Locate the cell with the specified text and output its (X, Y) center coordinate. 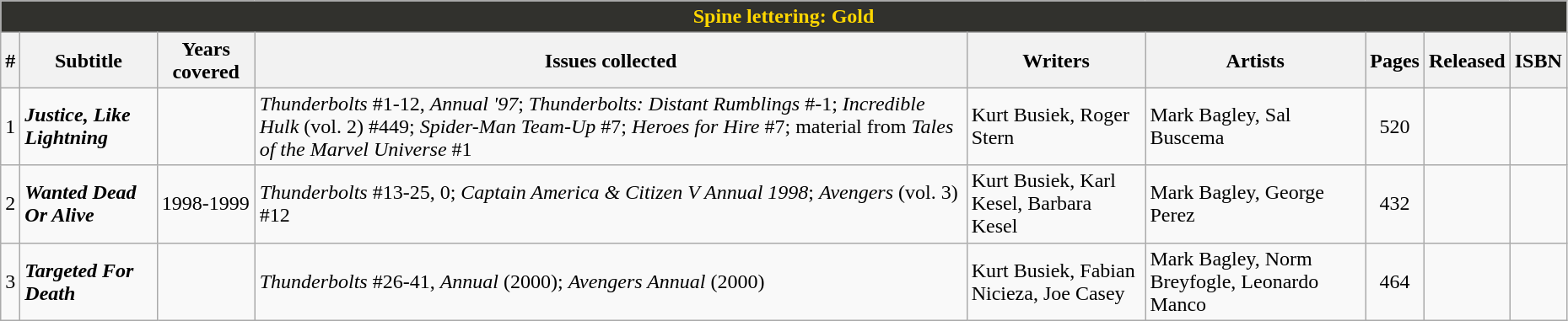
1998-1999 (206, 204)
# (10, 61)
432 (1395, 204)
Mark Bagley, George Perez (1255, 204)
Pages (1395, 61)
Artists (1255, 61)
Mark Bagley, Norm Breyfogle, Leonardo Manco (1255, 281)
Spine lettering: Gold (784, 17)
Kurt Busiek, Roger Stern (1056, 126)
Targeted For Death (89, 281)
Years covered (206, 61)
Thunderbolts #26-41, Annual (2000); Avengers Annual (2000) (611, 281)
Justice, Like Lightning (89, 126)
Wanted Dead Or Alive (89, 204)
Mark Bagley, Sal Buscema (1255, 126)
ISBN (1538, 61)
Writers (1056, 61)
Thunderbolts #13-25, 0; Captain America & Citizen V Annual 1998; Avengers (vol. 3) #12 (611, 204)
520 (1395, 126)
2 (10, 204)
464 (1395, 281)
3 (10, 281)
Released (1467, 61)
Issues collected (611, 61)
Kurt Busiek, Karl Kesel, Barbara Kesel (1056, 204)
1 (10, 126)
Subtitle (89, 61)
Kurt Busiek, Fabian Nicieza, Joe Casey (1056, 281)
